Return (X, Y) of the center of cell containing provided text 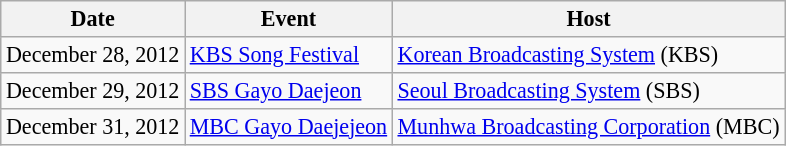
SBS Gayo Daejeon (289, 90)
Host (588, 18)
Date (93, 18)
Event (289, 18)
December 29, 2012 (93, 90)
Seoul Broadcasting System (SBS) (588, 90)
December 28, 2012 (93, 54)
KBS Song Festival (289, 54)
December 31, 2012 (93, 126)
MBC Gayo Daejejeon (289, 126)
Korean Broadcasting System (KBS) (588, 54)
Munhwa Broadcasting Corporation (MBC) (588, 126)
